Extract the (X, Y) coordinate from the center of the cell holding the provided text.  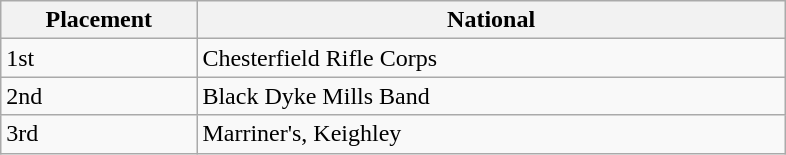
2nd (99, 96)
Marriner's, Keighley (491, 134)
3rd (99, 134)
1st (99, 58)
Chesterfield Rifle Corps (491, 58)
Placement (99, 20)
National (491, 20)
Black Dyke Mills Band (491, 96)
